For the text-containing cell, return its midpoint in [X, Y] coordinate format. 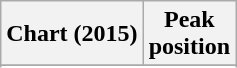
Chart (2015) [72, 34]
Peakposition [189, 34]
